Return [x, y] of the center of cell containing provided text 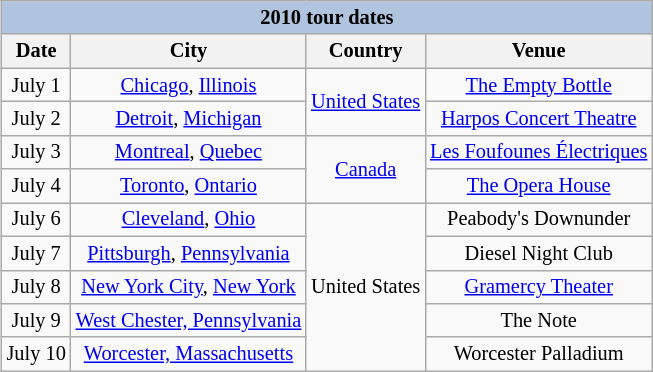
Harpos Concert Theatre [538, 119]
Country [366, 51]
Diesel Night Club [538, 253]
July 2 [36, 119]
The Opera House [538, 186]
July 3 [36, 152]
Chicago, Illinois [188, 85]
Venue [538, 51]
July 9 [36, 321]
July 8 [36, 287]
The Empty Bottle [538, 85]
Toronto, Ontario [188, 186]
Les Foufounes Électriques [538, 152]
Pittsburgh, Pennsylvania [188, 253]
Detroit, Michigan [188, 119]
Peabody's Downunder [538, 220]
July 4 [36, 186]
July 1 [36, 85]
Date [36, 51]
2010 tour dates [328, 18]
July 7 [36, 253]
New York City, New York [188, 287]
Cleveland, Ohio [188, 220]
July 6 [36, 220]
West Chester, Pennsylvania [188, 321]
July 10 [36, 354]
The Note [538, 321]
Worcester, Massachusetts [188, 354]
City [188, 51]
Montreal, Quebec [188, 152]
Gramercy Theater [538, 287]
Canada [366, 168]
Worcester Palladium [538, 354]
